Find where the given text appears and provide that cell's center as (x, y) coordinate. 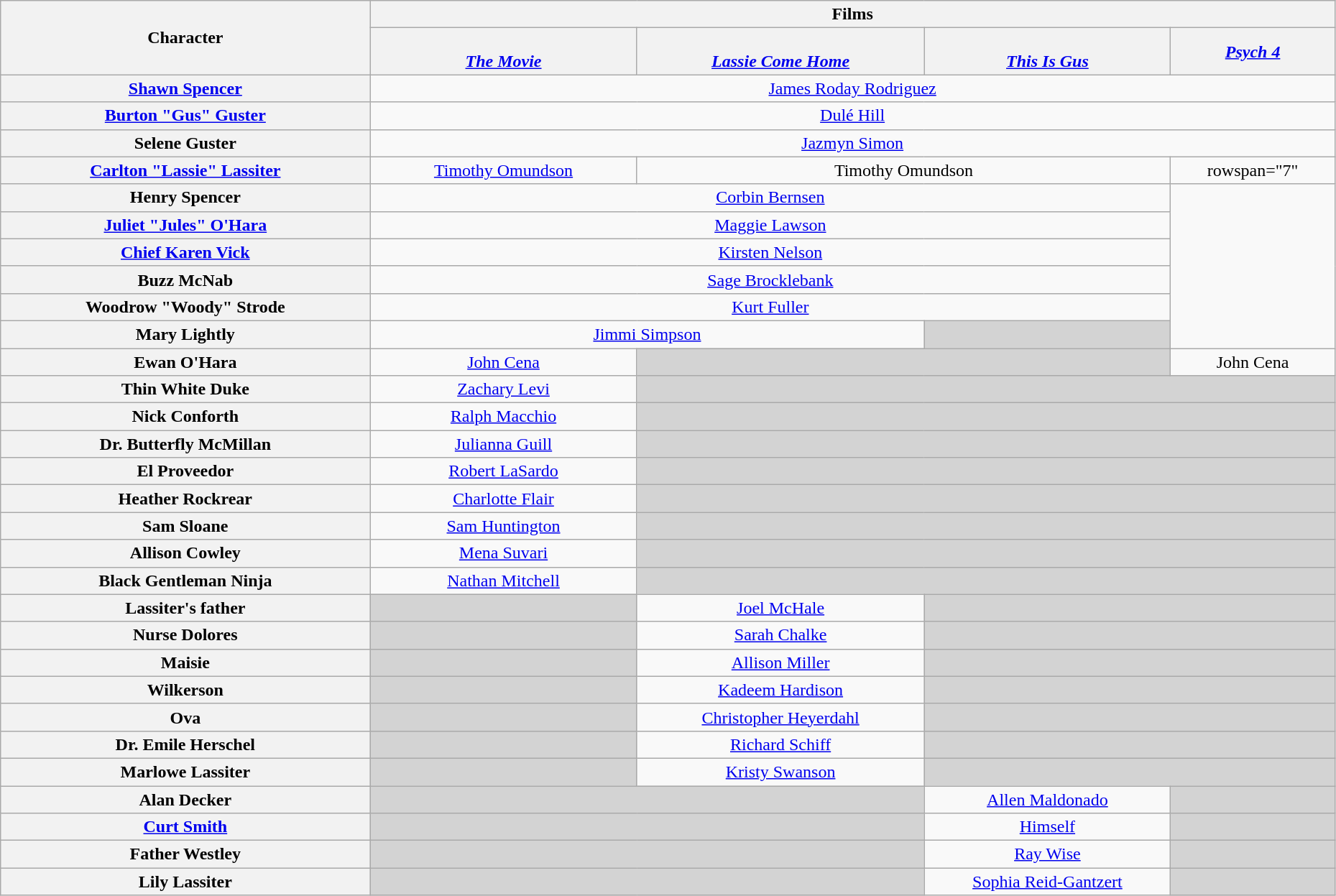
Marlowe Lassiter (185, 772)
Buzz McNab (185, 280)
Carlton "Lassie" Lassiter (185, 170)
Allison Cowley (185, 553)
Selene Guster (185, 143)
rowspan="7" (1253, 170)
Jimmi Simpson (647, 334)
This Is Gus (1048, 52)
Psych 4 (1253, 52)
Himself (1048, 827)
Dr. Butterfly McMillan (185, 444)
Dr. Emile Herschel (185, 744)
The Movie (503, 52)
Allison Miller (780, 662)
Films (852, 14)
Maggie Lawson (770, 225)
Ova (185, 717)
Kirsten Nelson (770, 252)
Henry Spencer (185, 198)
Ewan O'Hara (185, 361)
Alan Decker (185, 800)
Sam Huntington (503, 526)
Dulé Hill (852, 116)
El Proveedor (185, 471)
Sarah Chalke (780, 635)
Lily Lassiter (185, 882)
Charlotte Flair (503, 499)
Nathan Mitchell (503, 581)
James Roday Rodriguez (852, 88)
Allen Maldonado (1048, 800)
Ray Wise (1048, 854)
Christopher Heyerdahl (780, 717)
Character (185, 37)
Corbin Bernsen (770, 198)
Robert LaSardo (503, 471)
Woodrow "Woody" Strode (185, 307)
Black Gentleman Ninja (185, 581)
Father Westley (185, 854)
Maisie (185, 662)
Richard Schiff (780, 744)
Heather Rockrear (185, 499)
Kristy Swanson (780, 772)
Sam Sloane (185, 526)
Juliet "Jules" O'Hara (185, 225)
Curt Smith (185, 827)
Jazmyn Simon (852, 143)
Ralph Macchio (503, 417)
Chief Karen Vick (185, 252)
Sage Brocklebank (770, 280)
Mary Lightly (185, 334)
Wilkerson (185, 690)
Lassie Come Home (780, 52)
Sophia Reid-Gantzert (1048, 882)
Thin White Duke (185, 389)
Mena Suvari (503, 553)
Kurt Fuller (770, 307)
Julianna Guill (503, 444)
Shawn Spencer (185, 88)
Kadeem Hardison (780, 690)
Burton "Gus" Guster (185, 116)
Nurse Dolores (185, 635)
Lassiter's father (185, 608)
Zachary Levi (503, 389)
Nick Conforth (185, 417)
Joel McHale (780, 608)
